Find where the given text appears and provide that cell's center as (x, y) coordinate. 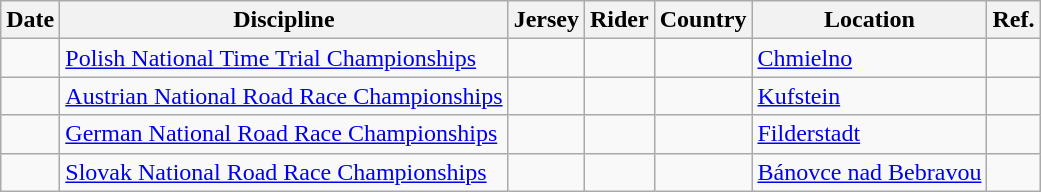
Kufstein (870, 96)
Country (703, 20)
Date (30, 20)
Chmielno (870, 58)
Austrian National Road Race Championships (284, 96)
Slovak National Road Race Championships (284, 172)
Bánovce nad Bebravou (870, 172)
Polish National Time Trial Championships (284, 58)
Location (870, 20)
Filderstadt (870, 134)
Jersey (546, 20)
Ref. (1014, 20)
German National Road Race Championships (284, 134)
Discipline (284, 20)
Rider (619, 20)
